Locate the cell with the specified text and output its (X, Y) center coordinate. 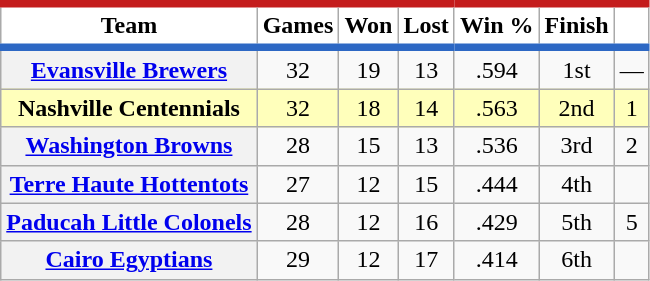
Games (298, 26)
2 (632, 146)
5th (576, 222)
Lost (426, 26)
Cairo Egyptians (129, 260)
Evansville Brewers (129, 68)
Team (129, 26)
.563 (496, 108)
29 (298, 260)
Washington Browns (129, 146)
1st (576, 68)
.444 (496, 184)
6th (576, 260)
3rd (576, 146)
Nashville Centennials (129, 108)
— (632, 68)
.414 (496, 260)
27 (298, 184)
5 (632, 222)
17 (426, 260)
Win % (496, 26)
2nd (576, 108)
4th (576, 184)
.594 (496, 68)
18 (368, 108)
16 (426, 222)
.536 (496, 146)
1 (632, 108)
Paducah Little Colonels (129, 222)
19 (368, 68)
14 (426, 108)
Finish (576, 26)
Terre Haute Hottentots (129, 184)
.429 (496, 222)
Won (368, 26)
